Return the [X, Y] coordinate for the center point of the cell that contains the specified text.  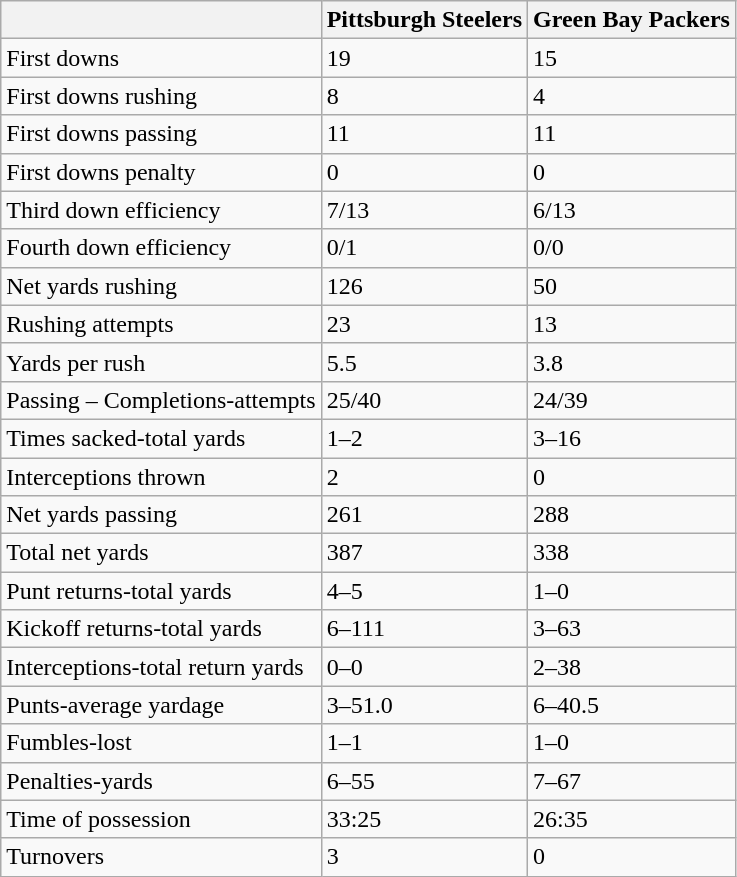
Net yards passing [161, 515]
0/0 [632, 248]
First downs passing [161, 134]
2–38 [632, 667]
First downs rushing [161, 96]
Kickoff returns-total yards [161, 629]
5.5 [424, 362]
Third down efficiency [161, 210]
26:35 [632, 819]
Yards per rush [161, 362]
Punts-average yardage [161, 705]
6–111 [424, 629]
4–5 [424, 591]
3.8 [632, 362]
338 [632, 553]
6–55 [424, 781]
Rushing attempts [161, 324]
33:25 [424, 819]
Green Bay Packers [632, 20]
3–63 [632, 629]
3–16 [632, 438]
0/1 [424, 248]
387 [424, 553]
1–1 [424, 743]
Pittsburgh Steelers [424, 20]
Times sacked-total yards [161, 438]
3 [424, 857]
Fumbles-lost [161, 743]
24/39 [632, 400]
Penalties-yards [161, 781]
261 [424, 515]
First downs penalty [161, 172]
4 [632, 96]
50 [632, 286]
3–51.0 [424, 705]
Fourth down efficiency [161, 248]
0–0 [424, 667]
Net yards rushing [161, 286]
Interceptions-total return yards [161, 667]
19 [424, 58]
Interceptions thrown [161, 477]
13 [632, 324]
8 [424, 96]
1–2 [424, 438]
First downs [161, 58]
126 [424, 286]
6/13 [632, 210]
288 [632, 515]
Time of possession [161, 819]
6–40.5 [632, 705]
Punt returns-total yards [161, 591]
Passing – Completions-attempts [161, 400]
15 [632, 58]
23 [424, 324]
7/13 [424, 210]
25/40 [424, 400]
7–67 [632, 781]
Turnovers [161, 857]
2 [424, 477]
Total net yards [161, 553]
